Scan for the cell matching the given text and deliver its (x, y) coordinate at center. 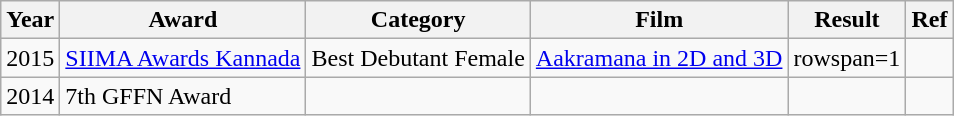
Year (30, 20)
Film (659, 20)
SIIMA Awards Kannada (183, 58)
rowspan=1 (847, 58)
Award (183, 20)
Category (418, 20)
Result (847, 20)
Ref (930, 20)
7th GFFN Award (183, 96)
2014 (30, 96)
Best Debutant Female (418, 58)
Aakramana in 2D and 3D (659, 58)
2015 (30, 58)
